From the cell containing the given text, extract its center point as (x, y) coordinate. 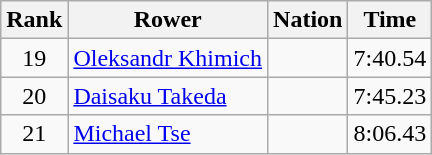
21 (34, 134)
Oleksandr Khimich (168, 58)
Rower (168, 20)
7:45.23 (390, 96)
19 (34, 58)
8:06.43 (390, 134)
Nation (308, 20)
Rank (34, 20)
20 (34, 96)
7:40.54 (390, 58)
Time (390, 20)
Michael Tse (168, 134)
Daisaku Takeda (168, 96)
